From the cell containing the given text, extract its center point as [X, Y] coordinate. 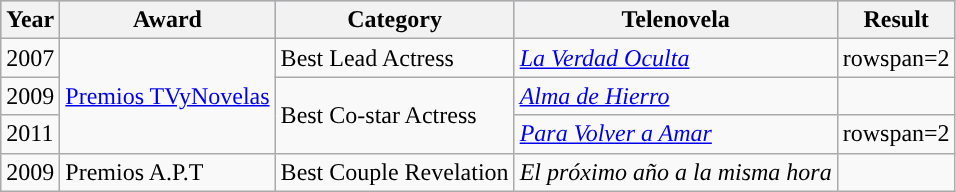
El próximo año a la misma hora [676, 172]
2007 [30, 58]
Category [394, 20]
Alma de Hierro [676, 96]
Award [168, 20]
Result [896, 20]
Premios A.P.T [168, 172]
Best Co-star Actress [394, 115]
Premios TVyNovelas [168, 96]
Best Lead Actress [394, 58]
Telenovela [676, 20]
Best Couple Revelation [394, 172]
Year [30, 20]
2011 [30, 134]
La Verdad Oculta [676, 58]
Para Volver a Amar [676, 134]
